Pinpoint the cell where the given text exists, returning its [x, y] midpoint coordinate. 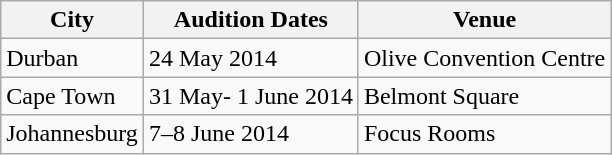
Johannesburg [72, 134]
Focus Rooms [484, 134]
31 May- 1 June 2014 [250, 96]
24 May 2014 [250, 58]
City [72, 20]
Belmont Square [484, 96]
7–8 June 2014 [250, 134]
Venue [484, 20]
Cape Town [72, 96]
Audition Dates [250, 20]
Durban [72, 58]
Olive Convention Centre [484, 58]
